Search for the cell housing the specified text and yield its (X, Y) center coordinate. 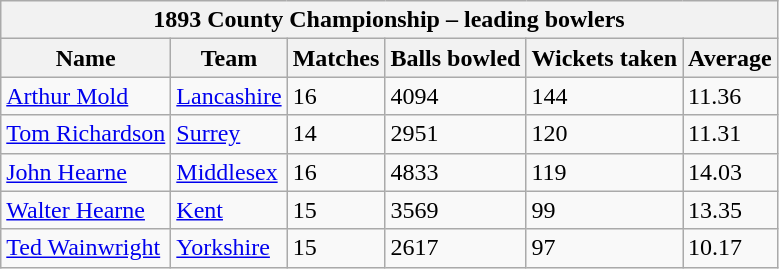
3569 (456, 210)
Matches (336, 58)
Arthur Mold (86, 96)
Middlesex (229, 172)
2951 (456, 134)
Surrey (229, 134)
Walter Hearne (86, 210)
11.36 (730, 96)
14.03 (730, 172)
Wickets taken (604, 58)
Balls bowled (456, 58)
97 (604, 248)
John Hearne (86, 172)
Kent (229, 210)
4094 (456, 96)
4833 (456, 172)
10.17 (730, 248)
2617 (456, 248)
11.31 (730, 134)
Yorkshire (229, 248)
Tom Richardson (86, 134)
Average (730, 58)
Lancashire (229, 96)
119 (604, 172)
13.35 (730, 210)
14 (336, 134)
99 (604, 210)
1893 County Championship – leading bowlers (389, 20)
Team (229, 58)
144 (604, 96)
Ted Wainwright (86, 248)
Name (86, 58)
120 (604, 134)
